Return [x, y] of the center of cell containing provided text 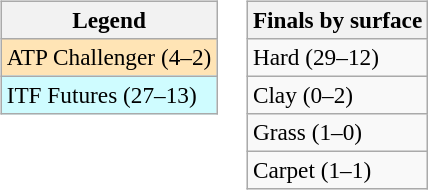
Grass (1–0) [337, 133]
ITF Futures (27–13) [108, 95]
Legend [108, 20]
ATP Challenger (4–2) [108, 57]
Finals by surface [337, 20]
Clay (0–2) [337, 95]
Hard (29–12) [337, 57]
Carpet (1–1) [337, 171]
